Capture the cell that displays the provided text and extract its (x, y) central coordinate. 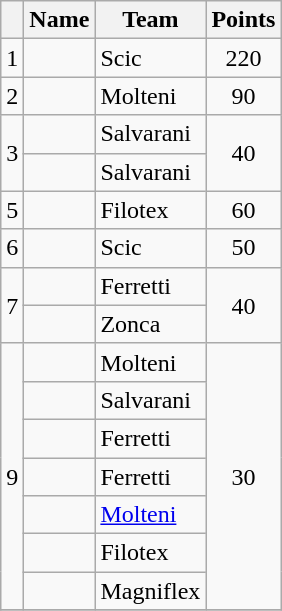
3 (12, 153)
90 (244, 96)
Zonca (150, 324)
7 (12, 305)
30 (244, 476)
5 (12, 210)
9 (12, 476)
Magniflex (150, 591)
2 (12, 96)
6 (12, 248)
Name (60, 20)
Team (150, 20)
1 (12, 58)
220 (244, 58)
50 (244, 248)
Points (244, 20)
60 (244, 210)
